Extract the (x, y) coordinate from the center of the cell holding the provided text.  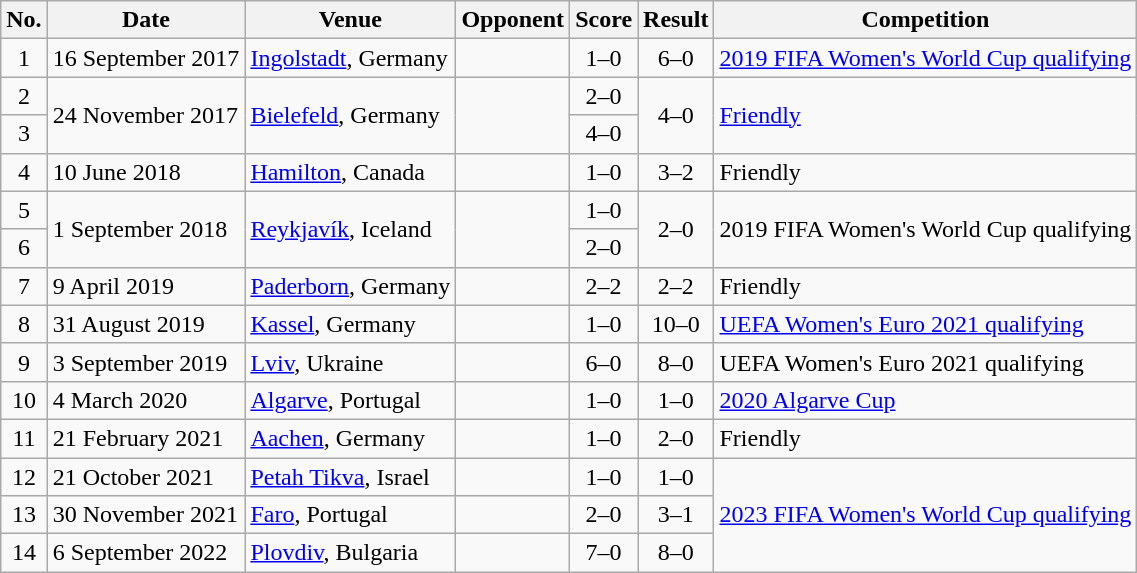
6 (24, 248)
3–1 (676, 515)
4 March 2020 (146, 400)
Hamilton, Canada (350, 172)
Reykjavík, Iceland (350, 229)
24 November 2017 (146, 115)
12 (24, 477)
3 September 2019 (146, 362)
2020 Algarve Cup (926, 400)
9 April 2019 (146, 286)
13 (24, 515)
No. (24, 20)
9 (24, 362)
3 (24, 134)
7–0 (604, 553)
14 (24, 553)
21 February 2021 (146, 438)
Plovdiv, Bulgaria (350, 553)
Venue (350, 20)
Opponent (513, 20)
Aachen, Germany (350, 438)
4 (24, 172)
Petah Tikva, Israel (350, 477)
6 September 2022 (146, 553)
16 September 2017 (146, 58)
8 (24, 324)
3–2 (676, 172)
30 November 2021 (146, 515)
Score (604, 20)
1 (24, 58)
7 (24, 286)
5 (24, 210)
Algarve, Portugal (350, 400)
11 (24, 438)
Paderborn, Germany (350, 286)
31 August 2019 (146, 324)
Lviv, Ukraine (350, 362)
10 June 2018 (146, 172)
Bielefeld, Germany (350, 115)
Competition (926, 20)
2023 FIFA Women's World Cup qualifying (926, 515)
Ingolstadt, Germany (350, 58)
Result (676, 20)
Faro, Portugal (350, 515)
10–0 (676, 324)
Kassel, Germany (350, 324)
21 October 2021 (146, 477)
2 (24, 96)
Date (146, 20)
1 September 2018 (146, 229)
10 (24, 400)
